Extract the (X, Y) coordinate from the center of the cell holding the provided text.  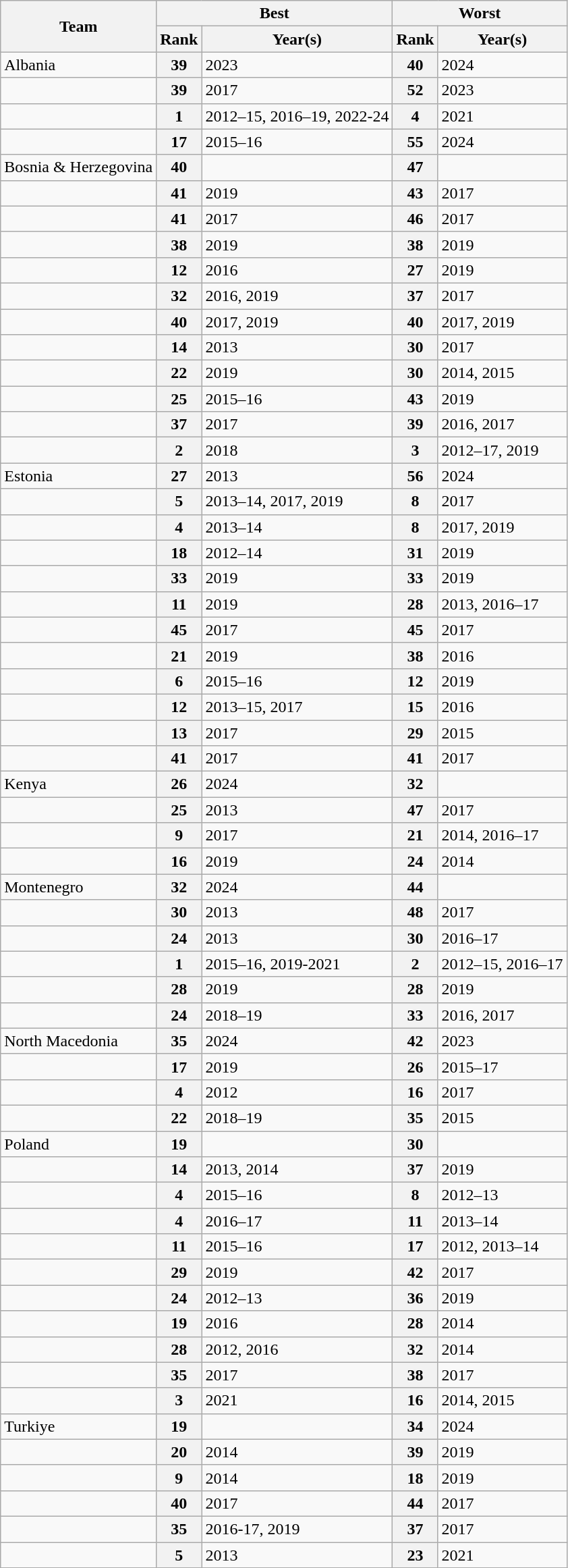
2013–14, 2017, 2019 (297, 502)
Best (275, 13)
15 (416, 707)
13 (179, 732)
North Macedonia (78, 1041)
55 (416, 142)
Bosnia & Herzegovina (78, 167)
Kenya (78, 784)
2013, 2016–17 (502, 604)
52 (416, 90)
Montenegro (78, 887)
2013, 2014 (297, 1170)
Turkiye (78, 1426)
2013–15, 2017 (297, 707)
2012–15, 2016–17 (502, 964)
31 (416, 553)
Estonia (78, 476)
56 (416, 476)
20 (179, 1452)
2012–17, 2019 (502, 450)
2015–16, 2019-2021 (297, 964)
Albania (78, 65)
2016, 2019 (297, 296)
2012, 2013–14 (502, 1247)
48 (416, 913)
Team (78, 26)
Worst (480, 13)
Poland (78, 1144)
2018 (297, 450)
2012–15, 2016–19, 2022-24 (297, 116)
6 (179, 681)
2015–17 (502, 1066)
46 (416, 219)
23 (416, 1555)
2012–14 (297, 553)
2016-17, 2019 (297, 1529)
2014, 2016–17 (502, 836)
36 (416, 1298)
2012, 2016 (297, 1349)
34 (416, 1426)
2012 (297, 1092)
